Pinpoint the cell where the given text exists, returning its [x, y] midpoint coordinate. 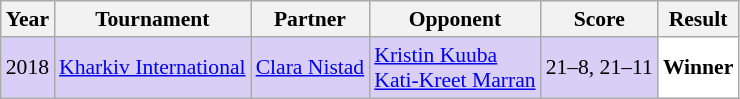
Clara Nistad [310, 68]
Kristin Kuuba Kati-Kreet Marran [454, 68]
Winner [698, 68]
Result [698, 19]
Year [28, 19]
2018 [28, 68]
Score [600, 19]
Partner [310, 19]
Kharkiv International [152, 68]
21–8, 21–11 [600, 68]
Tournament [152, 19]
Opponent [454, 19]
